Scan for the cell matching the given text and deliver its (x, y) coordinate at center. 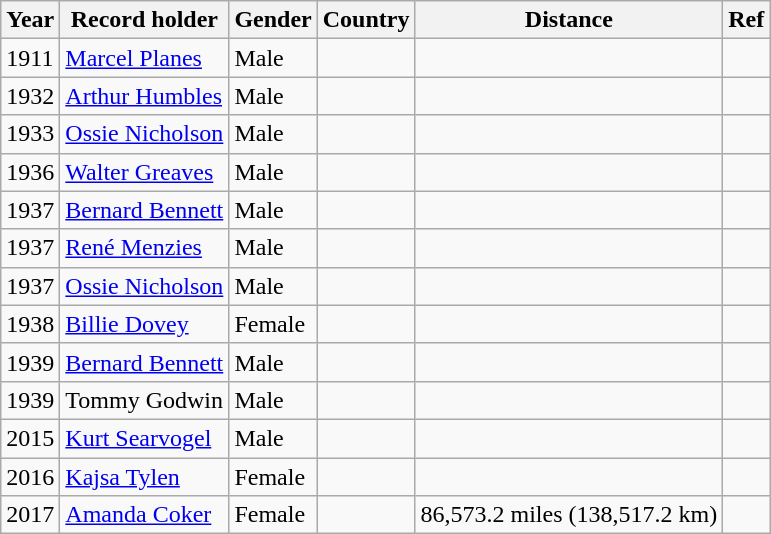
2016 (30, 477)
Arthur Humbles (144, 96)
Ref (746, 20)
Year (30, 20)
Tommy Godwin (144, 400)
Record holder (144, 20)
Marcel Planes (144, 58)
1933 (30, 134)
86,573.2 miles (138,517.2 km) (569, 515)
Kurt Searvogel (144, 438)
Distance (569, 20)
1911 (30, 58)
1938 (30, 324)
Billie Dovey (144, 324)
Country (366, 20)
Kajsa Tylen (144, 477)
Amanda Coker (144, 515)
1936 (30, 172)
2015 (30, 438)
Gender (273, 20)
Walter Greaves (144, 172)
2017 (30, 515)
René Menzies (144, 248)
1932 (30, 96)
